Pinpoint the cell where the given text exists, returning its [X, Y] midpoint coordinate. 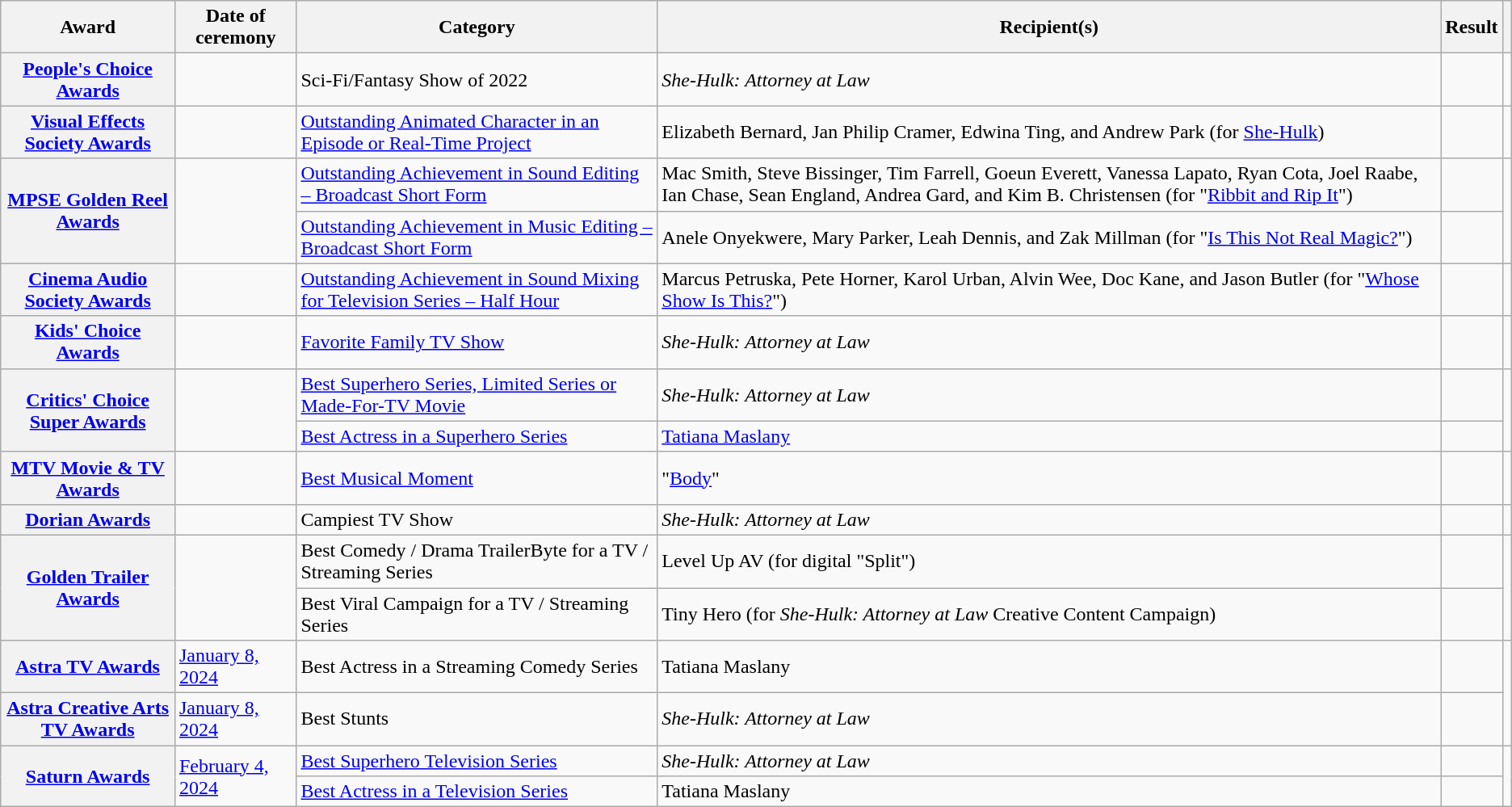
Outstanding Achievement in Sound Editing – Broadcast Short Form [477, 184]
Saturn Awards [88, 776]
"Body" [1049, 478]
Sci-Fi/Fantasy Show of 2022 [477, 79]
Campiest TV Show [477, 519]
Best Stunts [477, 719]
Outstanding Achievement in Sound Mixing for Television Series – Half Hour [477, 289]
Best Superhero Series, Limited Series or Made-For-TV Movie [477, 394]
People's Choice Awards [88, 79]
Elizabeth Bernard, Jan Philip Cramer, Edwina Ting, and Andrew Park (for She-Hulk) [1049, 132]
Tiny Hero (for She-Hulk: Attorney at Law Creative Content Campaign) [1049, 614]
Anele Onyekwere, Mary Parker, Leah Dennis, and Zak Millman (for "Is This Not Real Magic?") [1049, 237]
February 4, 2024 [235, 776]
Dorian Awards [88, 519]
Result [1472, 27]
Cinema Audio Society Awards [88, 289]
Best Superhero Television Series [477, 761]
Astra Creative Arts TV Awards [88, 719]
Best Actress in a Television Series [477, 792]
Outstanding Achievement in Music Editing – Broadcast Short Form [477, 237]
Level Up AV (for digital "Split") [1049, 561]
MTV Movie & TV Awards [88, 478]
Visual Effects Society Awards [88, 132]
Best Actress in a Superhero Series [477, 436]
Golden Trailer Awards [88, 587]
Critics' Choice Super Awards [88, 410]
Best Actress in a Streaming Comedy Series [477, 667]
Kids' Choice Awards [88, 343]
Best Comedy / Drama TrailerByte for a TV / Streaming Series [477, 561]
Best Viral Campaign for a TV / Streaming Series [477, 614]
Best Musical Moment [477, 478]
Outstanding Animated Character in an Episode or Real-Time Project [477, 132]
Recipient(s) [1049, 27]
Date of ceremony [235, 27]
Category [477, 27]
Astra TV Awards [88, 667]
Award [88, 27]
Marcus Petruska, Pete Horner, Karol Urban, Alvin Wee, Doc Kane, and Jason Butler (for "Whose Show Is This?") [1049, 289]
Favorite Family TV Show [477, 343]
MPSE Golden Reel Awards [88, 211]
